Determine the (x, y) coordinate at the center of the cell enclosing the given text.  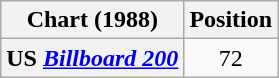
Position (231, 20)
US Billboard 200 (92, 58)
72 (231, 58)
Chart (1988) (92, 20)
